Locate the cell with the specified text and output its [X, Y] center coordinate. 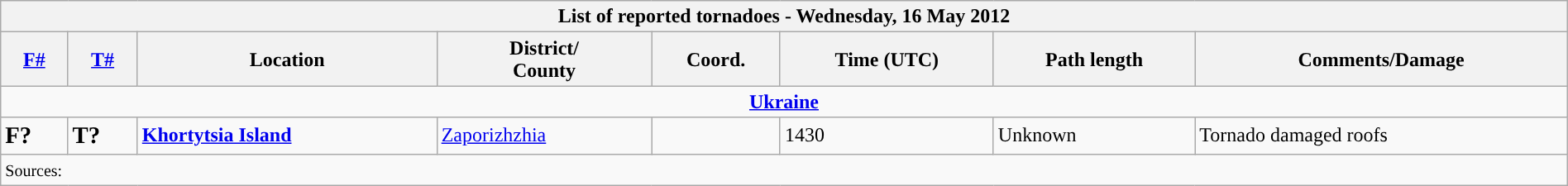
Comments/Damage [1381, 60]
Khortytsia Island [287, 136]
Coord. [716, 60]
Tornado damaged roofs [1381, 136]
Zaporizhzhia [544, 136]
T? [103, 136]
Ukraine [784, 102]
District/County [544, 60]
Location [287, 60]
Unknown [1094, 136]
F? [35, 136]
Sources: [784, 169]
Path length [1094, 60]
T# [103, 60]
1430 [887, 136]
F# [35, 60]
Time (UTC) [887, 60]
List of reported tornadoes - Wednesday, 16 May 2012 [784, 17]
